From the cell containing the given text, extract its center point as (x, y) coordinate. 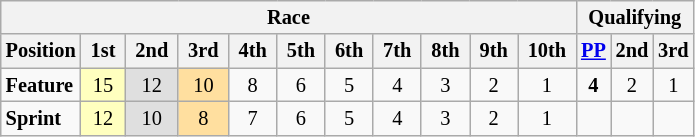
Qualifying (634, 17)
4th (253, 51)
9th (494, 51)
Race (288, 17)
PP (594, 51)
Feature (41, 85)
7 (253, 118)
15 (104, 85)
7th (397, 51)
1st (104, 51)
10th (547, 51)
Sprint (41, 118)
6th (349, 51)
5th (301, 51)
Position (41, 51)
8th (445, 51)
